Find where the given text appears and provide that cell's center as [x, y] coordinate. 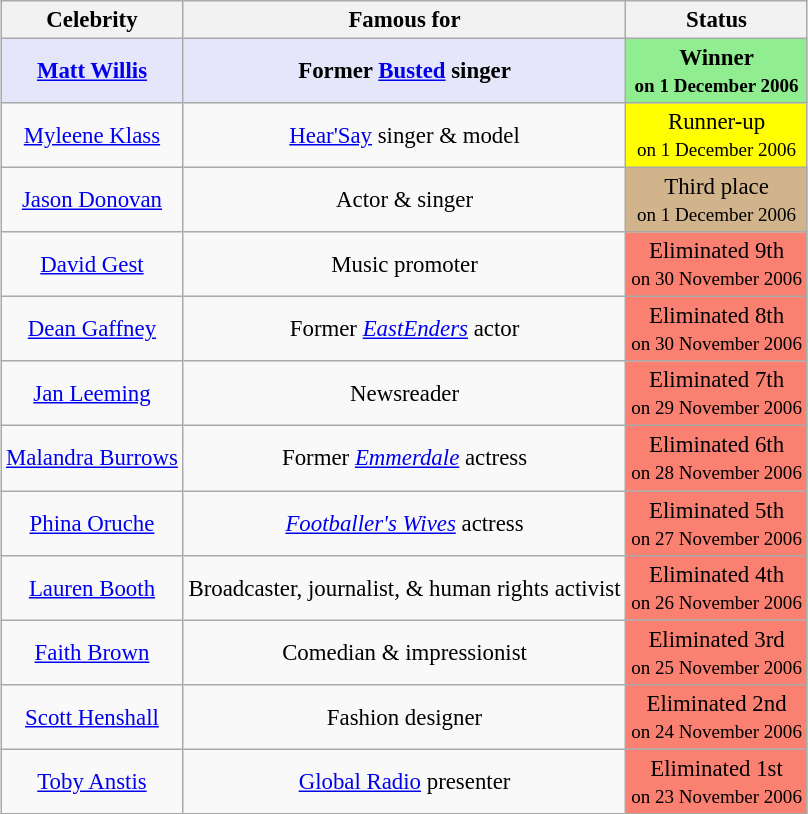
Scott Henshall [92, 716]
Eliminated 6thon 28 November 2006 [716, 458]
Eliminated 8thon 30 November 2006 [716, 330]
Lauren Booth [92, 588]
Celebrity [92, 20]
Third placeon 1 December 2006 [716, 200]
Jan Leeming [92, 394]
Eliminated 1ston 23 November 2006 [716, 782]
Fashion designer [404, 716]
Music promoter [404, 264]
Winneron 1 December 2006 [716, 70]
Faith Brown [92, 652]
Eliminated 9thon 30 November 2006 [716, 264]
Eliminated 5thon 27 November 2006 [716, 522]
Newsreader [404, 394]
Malandra Burrows [92, 458]
Global Radio presenter [404, 782]
Phina Oruche [92, 522]
Eliminated 4thon 26 November 2006 [716, 588]
David Gest [92, 264]
Matt Willis [92, 70]
Former Busted singer [404, 70]
Myleene Klass [92, 136]
Comedian & impressionist [404, 652]
Footballer's Wives actress [404, 522]
Dean Gaffney [92, 330]
Jason Donovan [92, 200]
Eliminated 2ndon 24 November 2006 [716, 716]
Eliminated 7thon 29 November 2006 [716, 394]
Broadcaster, journalist, & human rights activist [404, 588]
Eliminated 3rdon 25 November 2006 [716, 652]
Former EastEnders actor [404, 330]
Former Emmerdale actress [404, 458]
Famous for [404, 20]
Toby Anstis [92, 782]
Hear'Say singer & model [404, 136]
Status [716, 20]
Runner-upon 1 December 2006 [716, 136]
Actor & singer [404, 200]
